Extract the (x, y) coordinate from the center of the cell holding the provided text.  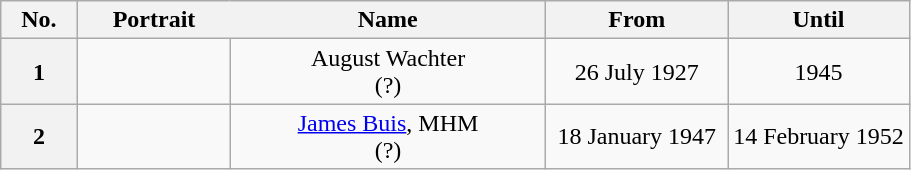
Name (388, 20)
Until (819, 20)
14 February 1952 (819, 136)
18 January 1947 (637, 136)
James Buis, MHM (?) (388, 136)
August Wachter (?) (388, 72)
2 (39, 136)
1945 (819, 72)
From (637, 20)
Portrait (154, 20)
1 (39, 72)
No. (39, 20)
26 July 1927 (637, 72)
